Determine the (x, y) coordinate at the center of the cell enclosing the given text.  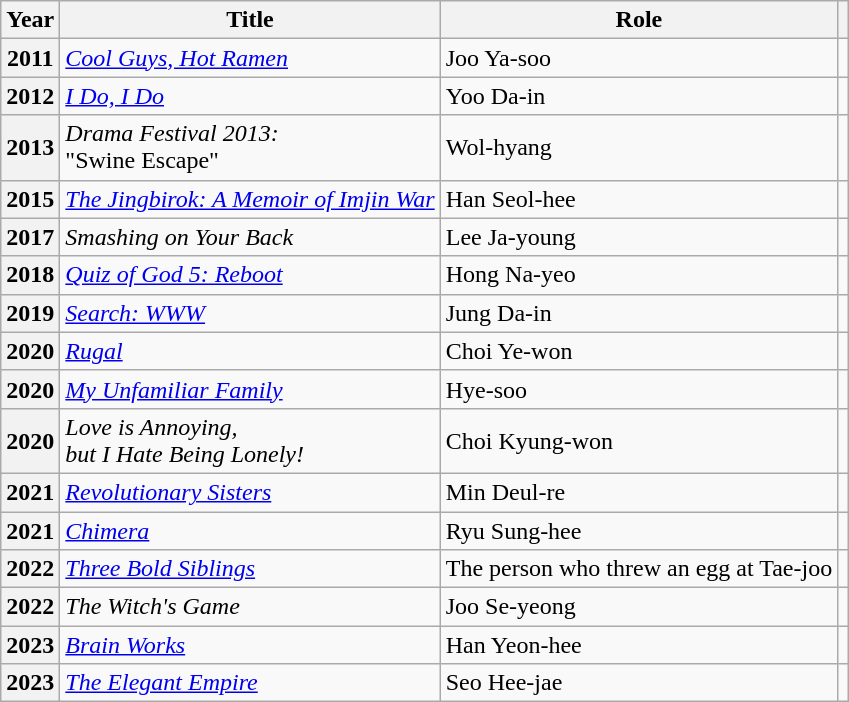
My Unfamiliar Family (250, 389)
Title (250, 20)
Seo Hee-jae (638, 683)
Role (638, 20)
Wol-hyang (638, 148)
Drama Festival 2013:"Swine Escape" (250, 148)
I Do, I Do (250, 96)
The person who threw an egg at Tae-joo (638, 569)
2018 (30, 275)
Cool Guys, Hot Ramen (250, 58)
Jung Da-in (638, 313)
Revolutionary Sisters (250, 492)
Yoo Da-in (638, 96)
Ryu Sung-hee (638, 531)
Choi Kyung-won (638, 440)
The Elegant Empire (250, 683)
The Witch's Game (250, 607)
Brain Works (250, 645)
Year (30, 20)
2011 (30, 58)
Hye-soo (638, 389)
Han Yeon-hee (638, 645)
Chimera (250, 531)
Han Seol-hee (638, 199)
2019 (30, 313)
Hong Na-yeo (638, 275)
2012 (30, 96)
2017 (30, 237)
Rugal (250, 351)
Search: WWW (250, 313)
Three Bold Siblings (250, 569)
Min Deul-re (638, 492)
2015 (30, 199)
Choi Ye-won (638, 351)
The Jingbirok: A Memoir of Imjin War (250, 199)
Quiz of God 5: Reboot (250, 275)
Smashing on Your Back (250, 237)
Joo Ya-soo (638, 58)
2013 (30, 148)
Love is Annoying,but I Hate Being Lonely! (250, 440)
Joo Se-yeong (638, 607)
Lee Ja-young (638, 237)
